Find where the given text appears and provide that cell's center as (x, y) coordinate. 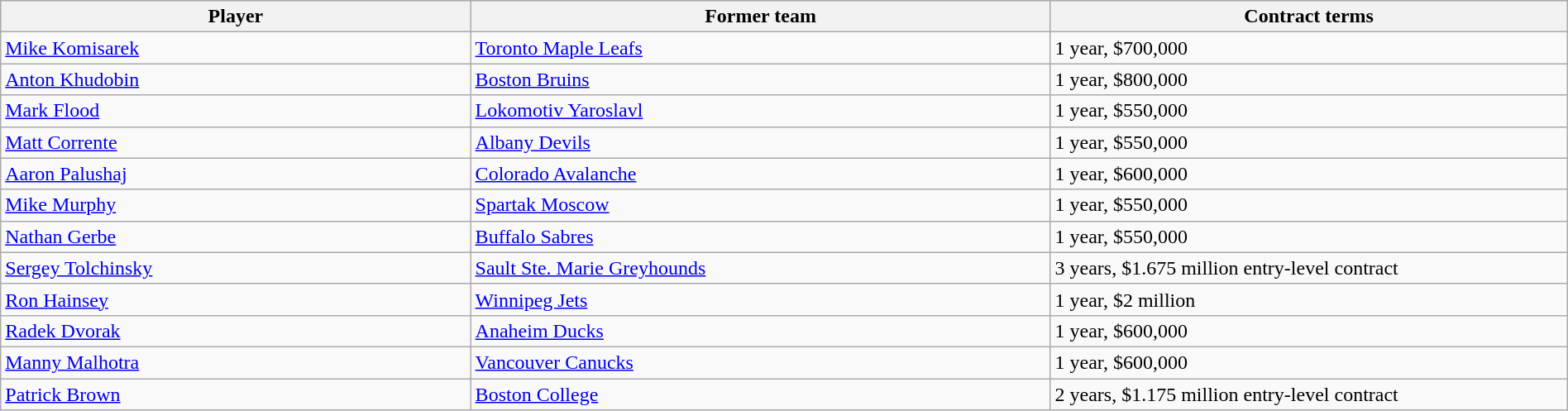
Buffalo Sabres (761, 237)
Lokomotiv Yaroslavl (761, 111)
Contract terms (1308, 17)
Boston College (761, 394)
Nathan Gerbe (236, 237)
Patrick Brown (236, 394)
1 year, $700,000 (1308, 48)
Aaron Palushaj (236, 174)
Radek Dvorak (236, 331)
Vancouver Canucks (761, 362)
2 years, $1.175 million entry-level contract (1308, 394)
Sault Ste. Marie Greyhounds (761, 268)
Mike Komisarek (236, 48)
Toronto Maple Leafs (761, 48)
Mike Murphy (236, 205)
Winnipeg Jets (761, 299)
Mark Flood (236, 111)
Anaheim Ducks (761, 331)
Matt Corrente (236, 142)
Spartak Moscow (761, 205)
1 year, $2 million (1308, 299)
3 years, $1.675 million entry-level contract (1308, 268)
Anton Khudobin (236, 79)
Boston Bruins (761, 79)
1 year, $800,000 (1308, 79)
Sergey Tolchinsky (236, 268)
Colorado Avalanche (761, 174)
Former team (761, 17)
Albany Devils (761, 142)
Manny Malhotra (236, 362)
Ron Hainsey (236, 299)
Player (236, 17)
